Capture the cell that displays the provided text and extract its (x, y) central coordinate. 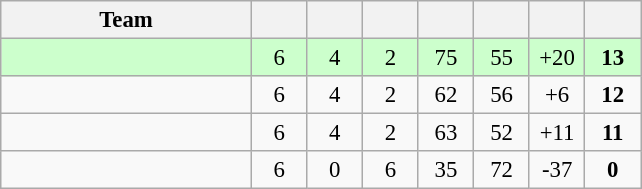
+11 (557, 133)
Team (126, 20)
62 (446, 95)
63 (446, 133)
12 (613, 95)
+20 (557, 58)
56 (502, 95)
+6 (557, 95)
11 (613, 133)
-37 (557, 170)
52 (502, 133)
35 (446, 170)
55 (502, 58)
75 (446, 58)
72 (502, 170)
13 (613, 58)
